Locate the cell with the specified text and output its (X, Y) center coordinate. 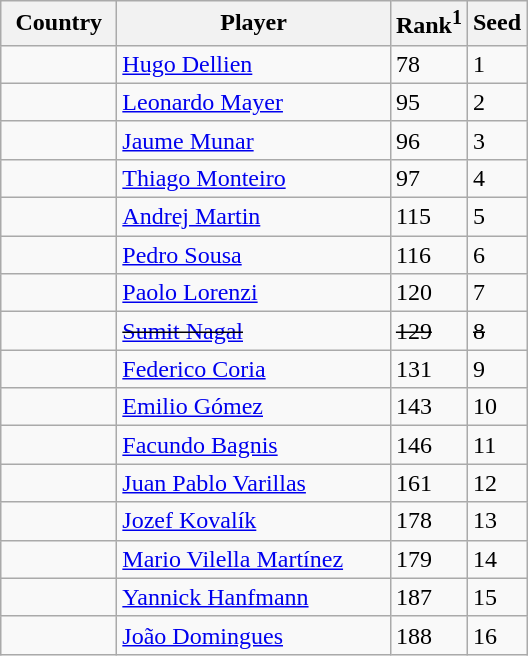
Thiago Monteiro (254, 178)
131 (428, 369)
Yannick Hanfmann (254, 597)
4 (496, 178)
187 (428, 597)
129 (428, 331)
178 (428, 521)
161 (428, 483)
Leonardo Mayer (254, 102)
Rank1 (428, 24)
16 (496, 635)
João Domingues (254, 635)
8 (496, 331)
15 (496, 597)
179 (428, 559)
3 (496, 140)
Jozef Kovalík (254, 521)
7 (496, 293)
10 (496, 407)
Player (254, 24)
5 (496, 217)
Mario Vilella Martínez (254, 559)
Paolo Lorenzi (254, 293)
Seed (496, 24)
78 (428, 64)
96 (428, 140)
1 (496, 64)
2 (496, 102)
143 (428, 407)
115 (428, 217)
Facundo Bagnis (254, 445)
Pedro Sousa (254, 255)
97 (428, 178)
12 (496, 483)
Andrej Martin (254, 217)
120 (428, 293)
14 (496, 559)
11 (496, 445)
Country (59, 24)
188 (428, 635)
Emilio Gómez (254, 407)
Juan Pablo Varillas (254, 483)
6 (496, 255)
146 (428, 445)
Sumit Nagal (254, 331)
Federico Coria (254, 369)
13 (496, 521)
Jaume Munar (254, 140)
Hugo Dellien (254, 64)
95 (428, 102)
9 (496, 369)
116 (428, 255)
